Locate the cell with the specified text and output its [x, y] center coordinate. 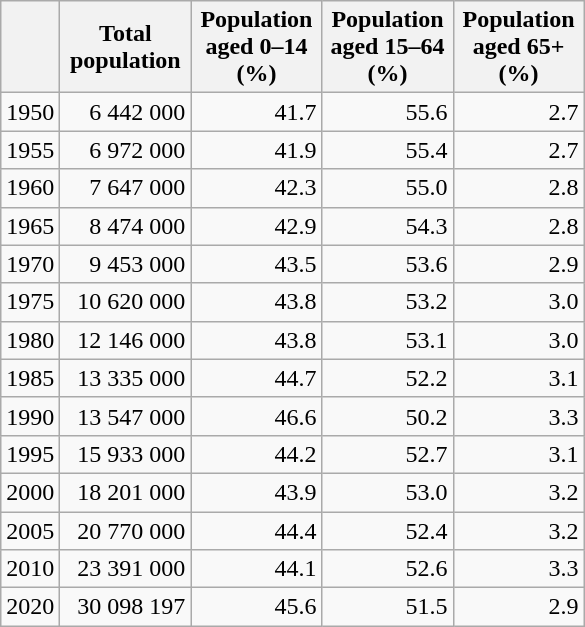
1970 [30, 264]
50.2 [388, 416]
53.6 [388, 264]
52.4 [388, 531]
1985 [30, 378]
53.1 [388, 340]
45.6 [256, 607]
41.9 [256, 150]
2000 [30, 492]
55.4 [388, 150]
23 391 000 [126, 569]
52.2 [388, 378]
44.7 [256, 378]
6 442 000 [126, 112]
13 547 000 [126, 416]
44.4 [256, 531]
52.6 [388, 569]
1960 [30, 188]
53.2 [388, 302]
44.2 [256, 454]
51.5 [388, 607]
2020 [30, 607]
54.3 [388, 226]
53.0 [388, 492]
42.3 [256, 188]
7 647 000 [126, 188]
10 620 000 [126, 302]
43.9 [256, 492]
15 933 000 [126, 454]
9 453 000 [126, 264]
55.0 [388, 188]
41.7 [256, 112]
Population aged 65+ (%) [518, 47]
18 201 000 [126, 492]
1955 [30, 150]
30 098 197 [126, 607]
6 972 000 [126, 150]
12 146 000 [126, 340]
42.9 [256, 226]
Total population [126, 47]
43.5 [256, 264]
2005 [30, 531]
2010 [30, 569]
1990 [30, 416]
13 335 000 [126, 378]
55.6 [388, 112]
1965 [30, 226]
Population aged 15–64 (%) [388, 47]
1975 [30, 302]
44.1 [256, 569]
52.7 [388, 454]
46.6 [256, 416]
8 474 000 [126, 226]
20 770 000 [126, 531]
Population aged 0–14 (%) [256, 47]
1980 [30, 340]
1950 [30, 112]
1995 [30, 454]
